Return (X, Y) of the center of cell containing provided text 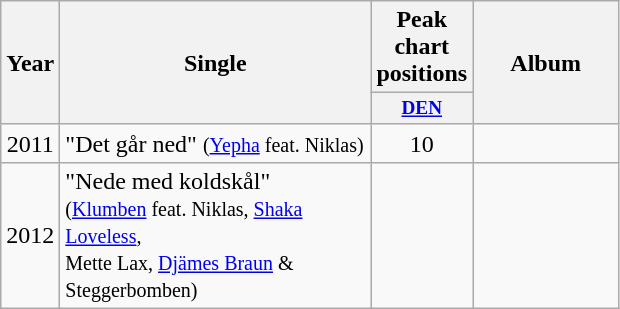
Year (30, 63)
2012 (30, 236)
"Det går ned" (Yepha feat. Niklas) (216, 143)
DEN (422, 109)
"Nede med koldskål"(Klumben feat. Niklas, Shaka Loveless, Mette Lax, Djämes Braun & Steggerbomben) (216, 236)
2011 (30, 143)
10 (422, 143)
Album (546, 63)
Single (216, 63)
Peak chart positions (422, 47)
